Determine the [X, Y] coordinate at the center of the cell enclosing the given text.  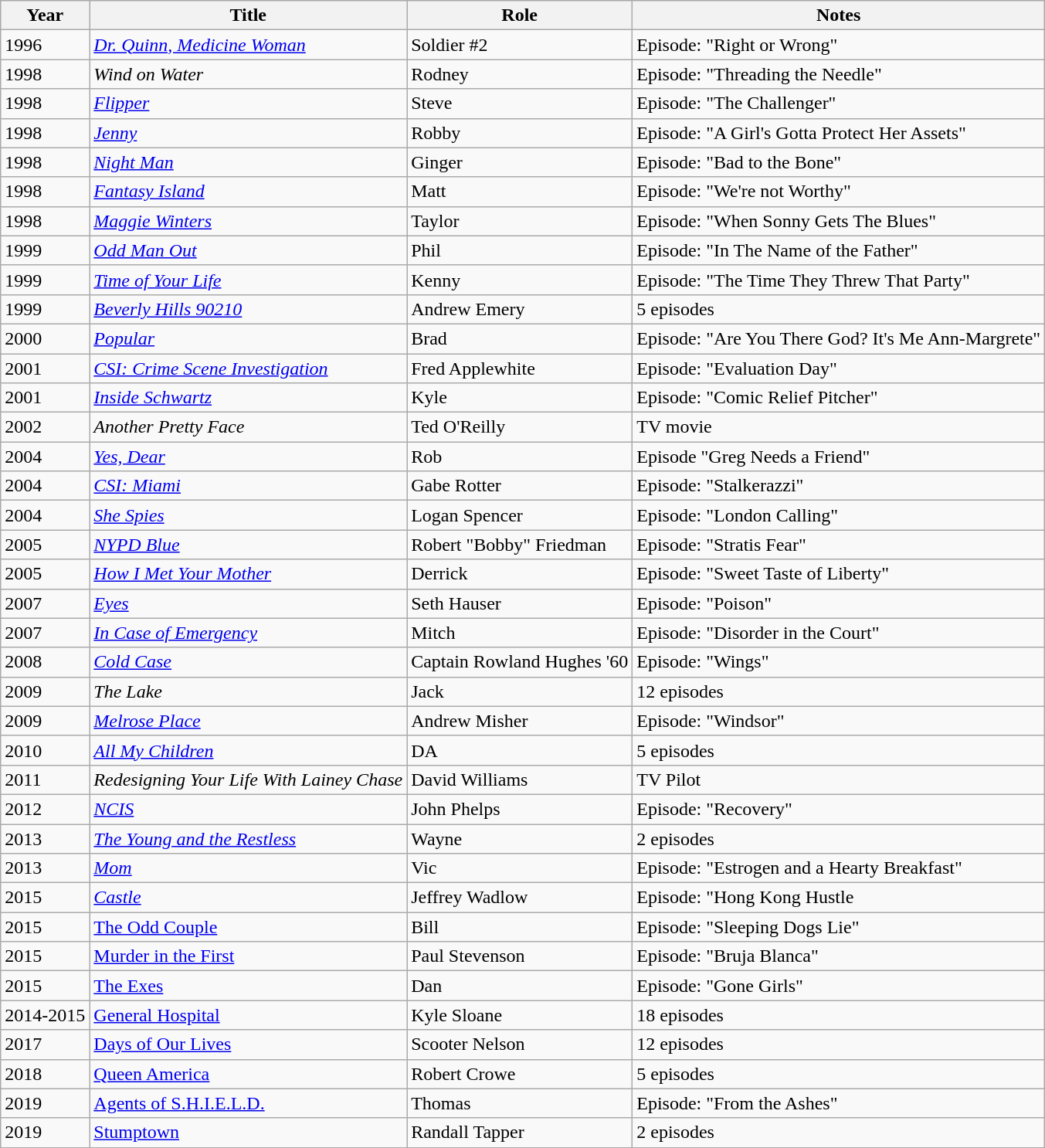
18 episodes [839, 1015]
Episode: "Estrogen and a Hearty Breakfast" [839, 868]
Notes [839, 15]
2011 [45, 779]
Episode: "Right or Wrong" [839, 45]
CSI: Miami [249, 486]
Eyes [249, 603]
1996 [45, 45]
Gabe Rotter [520, 486]
Episode: "Bad to the Bone" [839, 162]
Episode: "When Sonny Gets The Blues" [839, 221]
Episode: "Recovery" [839, 809]
All My Children [249, 750]
Episode: "Stalkerazzi" [839, 486]
Jenny [249, 133]
Episode: "In The Name of the Father" [839, 250]
Scooter Nelson [520, 1044]
Kyle Sloane [520, 1015]
DA [520, 750]
Logan Spencer [520, 515]
Episode: "From the Ashes" [839, 1103]
Bill [520, 927]
Captain Rowland Hughes '60 [520, 662]
Wind on Water [249, 74]
Flipper [249, 104]
Episode: "Comic Relief Pitcher" [839, 398]
2008 [45, 662]
Episode "Greg Needs a Friend" [839, 457]
Seth Hauser [520, 603]
Episode: "Sleeping Dogs Lie" [839, 927]
Year [45, 15]
Fred Applewhite [520, 369]
Yes, Dear [249, 457]
The Lake [249, 691]
Ted O'Reilly [520, 427]
Steve [520, 104]
Another Pretty Face [249, 427]
Mom [249, 868]
Episode: "London Calling" [839, 515]
In Case of Emergency [249, 633]
Episode: "Stratis Fear" [839, 545]
Dan [520, 986]
2014-2015 [45, 1015]
Episode: "A Girl's Gotta Protect Her Assets" [839, 133]
Stumptown [249, 1133]
Paul Stevenson [520, 956]
Dr. Quinn, Medicine Woman [249, 45]
Episode: "The Time They Threw That Party" [839, 280]
Randall Tapper [520, 1133]
2002 [45, 427]
2012 [45, 809]
The Young and the Restless [249, 838]
Time of Your Life [249, 280]
Kenny [520, 280]
Agents of S.H.I.E.L.D. [249, 1103]
Episode: "Bruja Blanca" [839, 956]
The Odd Couple [249, 927]
Episode: "Sweet Taste of Liberty" [839, 574]
Maggie Winters [249, 221]
Matt [520, 192]
Beverly Hills 90210 [249, 309]
NYPD Blue [249, 545]
Days of Our Lives [249, 1044]
Episode: "Threading the Needle" [839, 74]
Jack [520, 691]
John Phelps [520, 809]
Taylor [520, 221]
NCIS [249, 809]
Episode: "Are You There God? It's Me Ann-Margrete" [839, 338]
2017 [45, 1044]
Queen America [249, 1074]
Ginger [520, 162]
Night Man [249, 162]
Thomas [520, 1103]
Role [520, 15]
Castle [249, 898]
Fantasy Island [249, 192]
Murder in the First [249, 956]
Rob [520, 457]
Melrose Place [249, 721]
Episode: "Gone Girls" [839, 986]
2018 [45, 1074]
Episode: "Evaluation Day" [839, 369]
Jeffrey Wadlow [520, 898]
Robby [520, 133]
General Hospital [249, 1015]
Phil [520, 250]
Andrew Misher [520, 721]
Episode: "Hong Kong Hustle [839, 898]
2000 [45, 338]
Brad [520, 338]
Robert Crowe [520, 1074]
David Williams [520, 779]
Episode: "The Challenger" [839, 104]
Episode: "Wings" [839, 662]
TV movie [839, 427]
Title [249, 15]
Redesigning Your Life With Lainey Chase [249, 779]
Episode: "Windsor" [839, 721]
Episode: "Disorder in the Court" [839, 633]
2010 [45, 750]
Vic [520, 868]
She Spies [249, 515]
Odd Man Out [249, 250]
Episode: "Poison" [839, 603]
Soldier #2 [520, 45]
Rodney [520, 74]
Robert "Bobby" Friedman [520, 545]
Kyle [520, 398]
The Exes [249, 986]
Cold Case [249, 662]
TV Pilot [839, 779]
Wayne [520, 838]
Episode: "We're not Worthy" [839, 192]
Popular [249, 338]
How I Met Your Mother [249, 574]
Mitch [520, 633]
Andrew Emery [520, 309]
Derrick [520, 574]
CSI: Crime Scene Investigation [249, 369]
Inside Schwartz [249, 398]
